From the cell containing the given text, extract its center point as [X, Y] coordinate. 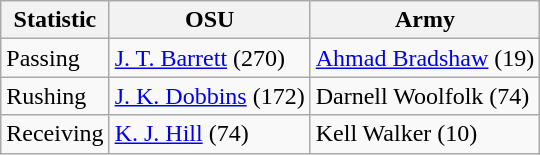
Rushing [55, 96]
Darnell Woolfolk (74) [425, 96]
Ahmad Bradshaw (19) [425, 58]
OSU [210, 20]
Receiving [55, 134]
Passing [55, 58]
Army [425, 20]
J. K. Dobbins (172) [210, 96]
Kell Walker (10) [425, 134]
Statistic [55, 20]
J. T. Barrett (270) [210, 58]
K. J. Hill (74) [210, 134]
